Return the [x, y] coordinate for the center point of the cell that contains the specified text.  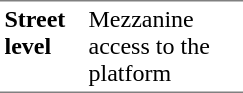
Mezzanine access to the platform [164, 46]
Street level [42, 46]
